Search for the cell housing the specified text and yield its (x, y) center coordinate. 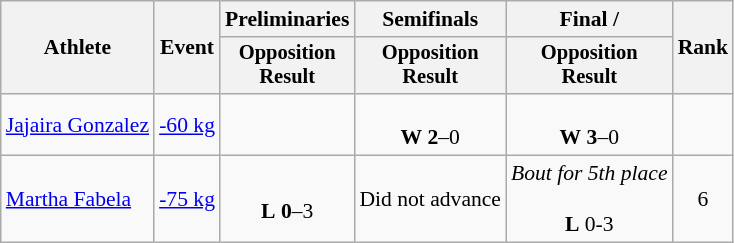
Jajaira Gonzalez (78, 124)
6 (704, 200)
W 3–0 (590, 124)
Semifinals (430, 19)
Final / (590, 19)
Athlete (78, 48)
Did not advance (430, 200)
Bout for 5th placeL 0-3 (590, 200)
W 2–0 (430, 124)
Rank (704, 48)
-60 kg (187, 124)
Martha Fabela (78, 200)
L 0–3 (287, 200)
Event (187, 48)
-75 kg (187, 200)
Preliminaries (287, 19)
